Identify which cell holds the provided text, then report its [x, y] central coordinate. 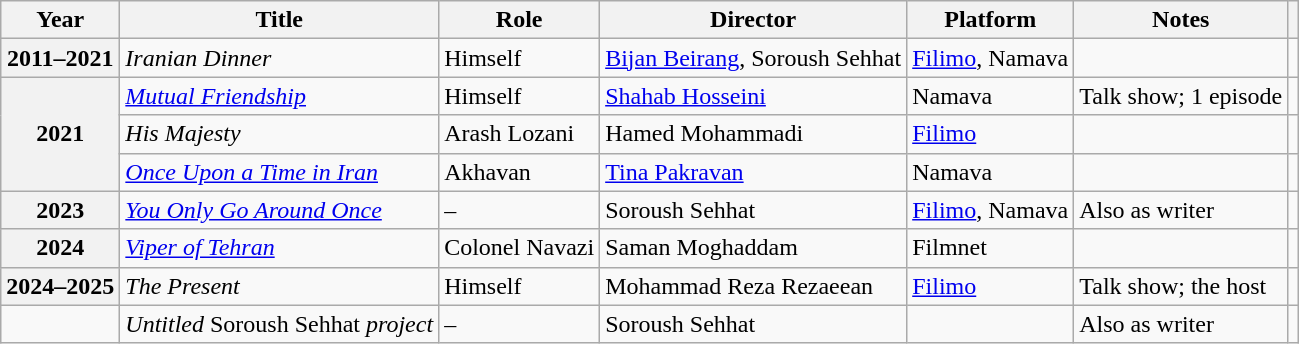
Tina Pakravan [754, 172]
Platform [990, 20]
Year [60, 20]
2021 [60, 134]
Arash Lozani [520, 134]
Filmnet [990, 248]
Shahab Hosseini [754, 96]
Akhavan [520, 172]
Role [520, 20]
The Present [280, 286]
2011–2021 [60, 58]
Talk show; 1 episode [1181, 96]
Notes [1181, 20]
Mohammad Reza Rezaeean [754, 286]
Colonel Navazi [520, 248]
2024–2025 [60, 286]
Once Upon a Time in Iran [280, 172]
Title [280, 20]
Hamed Mohammadi [754, 134]
His Majesty [280, 134]
Director [754, 20]
Saman Moghaddam [754, 248]
Bijan Beirang, Soroush Sehhat [754, 58]
2023 [60, 210]
Talk show; the host [1181, 286]
Iranian Dinner [280, 58]
Viper of Tehran [280, 248]
Untitled Soroush Sehhat project [280, 324]
Mutual Friendship [280, 96]
2024 [60, 248]
You Only Go Around Once [280, 210]
